Return [x, y] of the center of cell containing provided text 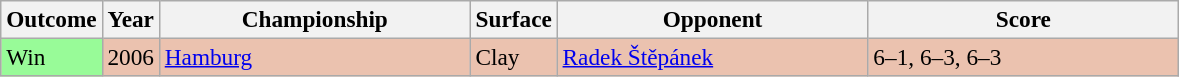
Win [52, 57]
6–1, 6–3, 6–3 [1024, 57]
2006 [130, 57]
Hamburg [314, 57]
Surface [514, 19]
Championship [314, 19]
Clay [514, 57]
Year [130, 19]
Outcome [52, 19]
Radek Štěpánek [712, 57]
Score [1024, 19]
Opponent [712, 19]
